Search for the cell housing the specified text and yield its (x, y) center coordinate. 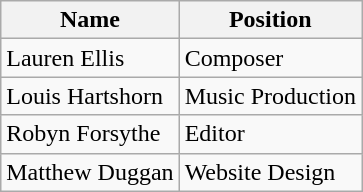
Website Design (270, 172)
Lauren Ellis (90, 58)
Louis Hartshorn (90, 96)
Position (270, 20)
Robyn Forsythe (90, 134)
Matthew Duggan (90, 172)
Composer (270, 58)
Editor (270, 134)
Name (90, 20)
Music Production (270, 96)
